Extract the (X, Y) coordinate from the center of the cell holding the provided text.  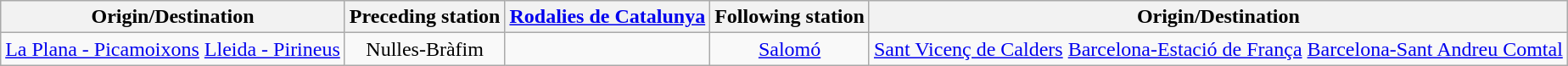
Rodalies de Catalunya (608, 17)
Sant Vicenç de Calders Barcelona-Estació de França Barcelona-Sant Andreu Comtal (1218, 49)
Salomó (790, 49)
La Plana - Picamoixons Lleida - Pirineus (173, 49)
Preceding station (424, 17)
Nulles-Bràfim (424, 49)
Following station (790, 17)
